For the text-containing cell, return its midpoint in [X, Y] coordinate format. 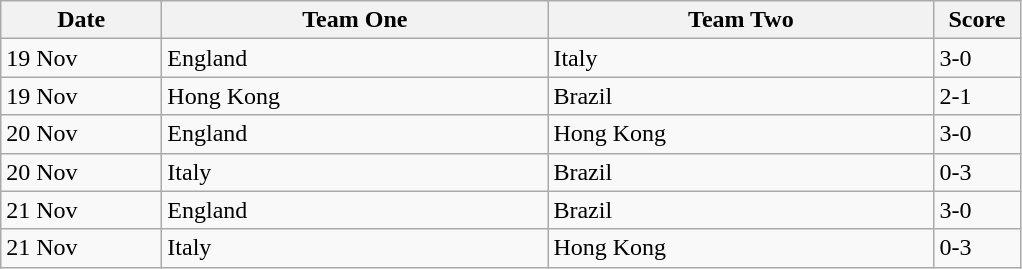
Team One [355, 20]
Team Two [741, 20]
2-1 [977, 96]
Date [82, 20]
Score [977, 20]
